Capture the cell that displays the provided text and extract its (x, y) central coordinate. 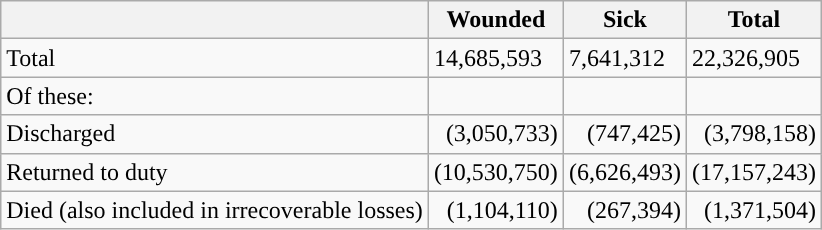
Of these: (215, 96)
Died (also included in irrecoverable losses) (215, 210)
Sick (624, 20)
Discharged (215, 134)
Returned to duty (215, 172)
(10,530,750) (496, 172)
(1,371,504) (754, 210)
(3,050,733) (496, 134)
(1,104,110) (496, 210)
22,326,905 (754, 58)
(17,157,243) (754, 172)
7,641,312 (624, 58)
(6,626,493) (624, 172)
(747,425) (624, 134)
14,685,593 (496, 58)
(267,394) (624, 210)
Wounded (496, 20)
(3,798,158) (754, 134)
